Determine the (X, Y) coordinate at the center of the cell enclosing the given text.  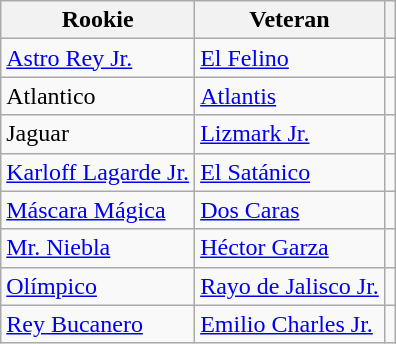
Rayo de Jalisco Jr. (290, 286)
Atlantico (98, 96)
Lizmark Jr. (290, 134)
Jaguar (98, 134)
Atlantis (290, 96)
El Satánico (290, 172)
Olímpico (98, 286)
Astro Rey Jr. (98, 58)
Mr. Niebla (98, 248)
Héctor Garza (290, 248)
Karloff Lagarde Jr. (98, 172)
Máscara Mágica (98, 210)
Rey Bucanero (98, 324)
Veteran (290, 20)
Rookie (98, 20)
Dos Caras (290, 210)
El Felino (290, 58)
Emilio Charles Jr. (290, 324)
